Provide the (X, Y) coordinate of the cell's center where the given text is located.  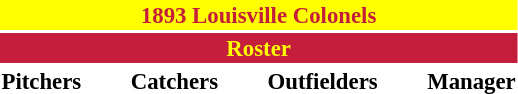
Roster (258, 48)
1893 Louisville Colonels (258, 15)
